From the cell containing the given text, extract its center point as (X, Y) coordinate. 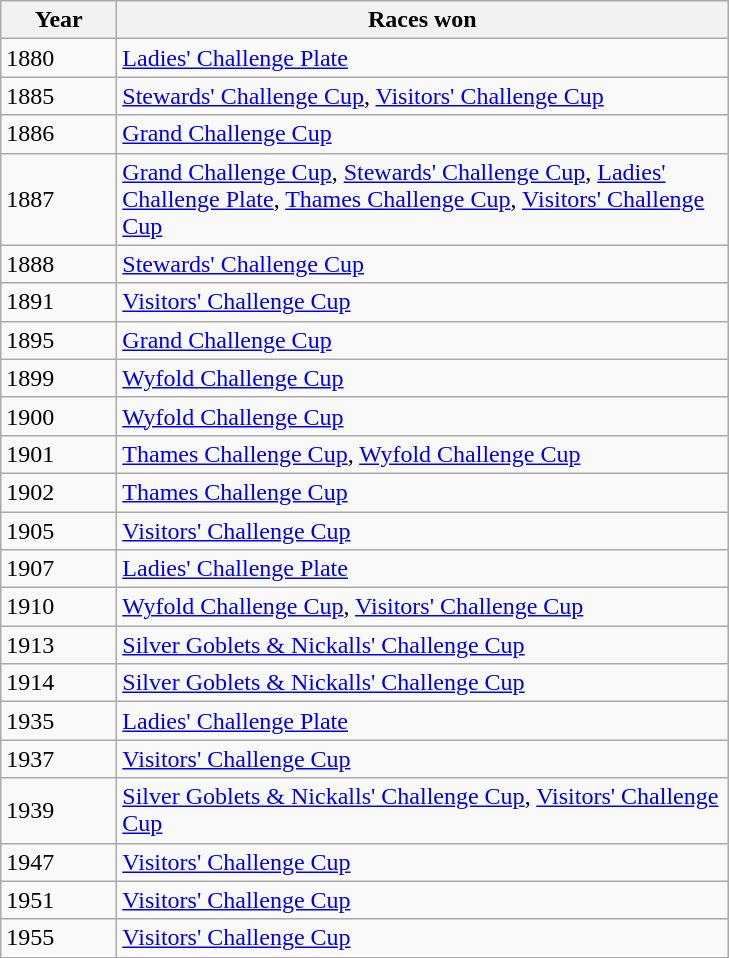
1902 (59, 492)
1900 (59, 416)
1886 (59, 134)
Thames Challenge Cup, Wyfold Challenge Cup (422, 454)
Grand Challenge Cup, Stewards' Challenge Cup, Ladies' Challenge Plate, Thames Challenge Cup, Visitors' Challenge Cup (422, 199)
1947 (59, 862)
Silver Goblets & Nickalls' Challenge Cup, Visitors' Challenge Cup (422, 810)
1905 (59, 531)
1914 (59, 683)
1939 (59, 810)
Races won (422, 20)
1880 (59, 58)
1955 (59, 938)
1888 (59, 264)
Stewards' Challenge Cup, Visitors' Challenge Cup (422, 96)
1901 (59, 454)
Wyfold Challenge Cup, Visitors' Challenge Cup (422, 607)
1899 (59, 378)
1910 (59, 607)
Stewards' Challenge Cup (422, 264)
1885 (59, 96)
Thames Challenge Cup (422, 492)
1895 (59, 340)
1907 (59, 569)
1951 (59, 900)
1891 (59, 302)
1937 (59, 759)
1935 (59, 721)
1913 (59, 645)
1887 (59, 199)
Year (59, 20)
